Search for the cell housing the specified text and yield its (X, Y) center coordinate. 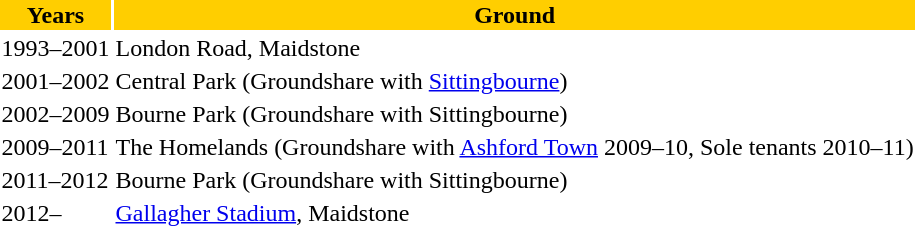
London Road, Maidstone (514, 48)
2009–2011 (56, 147)
The Homelands (Groundshare with Ashford Town 2009–10, Sole tenants 2010–11) (514, 147)
1993–2001 (56, 48)
2002–2009 (56, 114)
Central Park (Groundshare with Sittingbourne) (514, 81)
2011–2012 (56, 180)
Ground (514, 15)
Years (56, 15)
2001–2002 (56, 81)
